Provide the [x, y] coordinate of the cell's center where the given text is located.  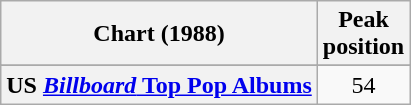
Peakposition [363, 34]
US Billboard Top Pop Albums [160, 85]
54 [363, 85]
Chart (1988) [160, 34]
